Scan for the cell matching the given text and deliver its [x, y] coordinate at center. 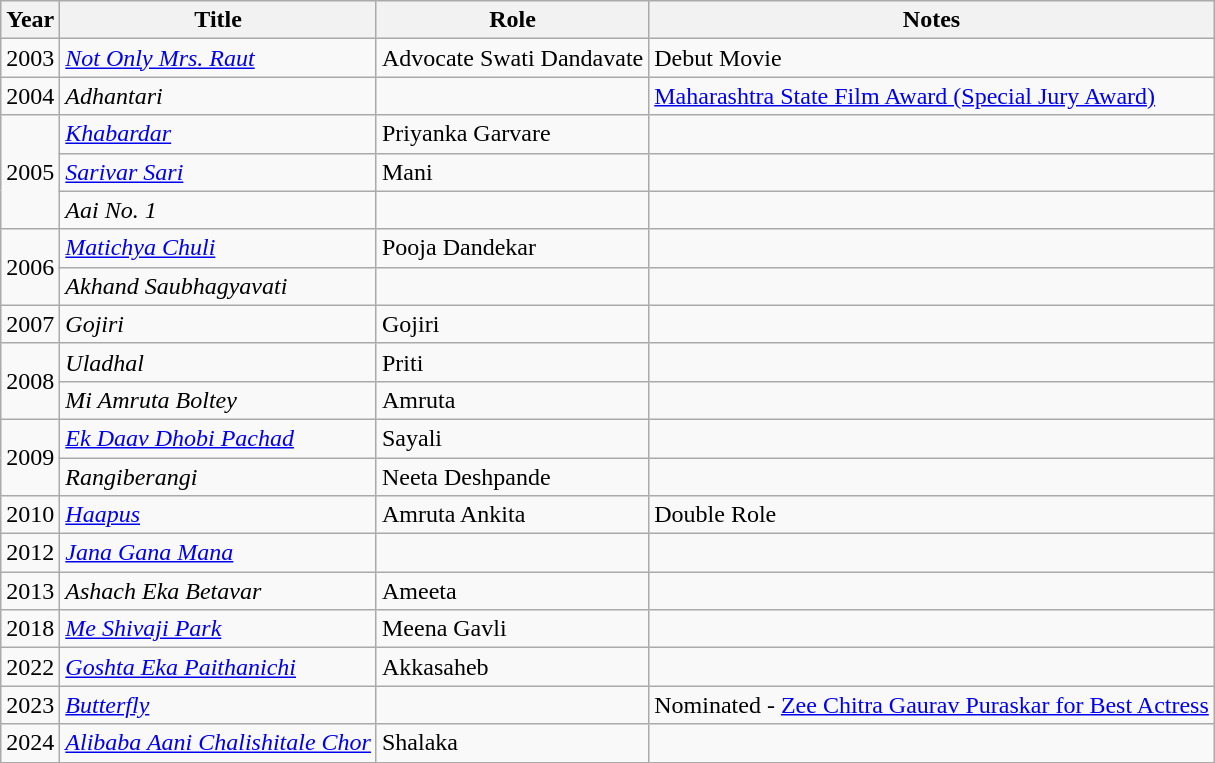
2004 [30, 96]
Me Shivaji Park [218, 629]
Pooja Dandekar [512, 248]
2010 [30, 515]
Akhand Saubhagyavati [218, 286]
Meena Gavli [512, 629]
2006 [30, 267]
Priyanka Garvare [512, 134]
Year [30, 20]
Advocate Swati Dandavate [512, 58]
2007 [30, 324]
Jana Gana Mana [218, 553]
Not Only Mrs. Raut [218, 58]
Ek Daav Dhobi Pachad [218, 438]
Title [218, 20]
2008 [30, 381]
2012 [30, 553]
Role [512, 20]
Maharashtra State Film Award (Special Jury Award) [932, 96]
Notes [932, 20]
Ashach Eka Betavar [218, 591]
Matichya Chuli [218, 248]
2005 [30, 172]
2022 [30, 667]
Amruta [512, 400]
Haapus [218, 515]
2024 [30, 743]
Debut Movie [932, 58]
2013 [30, 591]
2009 [30, 457]
Shalaka [512, 743]
2023 [30, 705]
Priti [512, 362]
Akkasaheb [512, 667]
Rangiberangi [218, 477]
2018 [30, 629]
Nominated - Zee Chitra Gaurav Puraskar for Best Actress [932, 705]
Mi Amruta Boltey [218, 400]
Aai No. 1 [218, 210]
2003 [30, 58]
Ameeta [512, 591]
Uladhal [218, 362]
Sarivar Sari [218, 172]
Butterfly [218, 705]
Adhantari [218, 96]
Goshta Eka Paithanichi [218, 667]
Double Role [932, 515]
Alibaba Aani Chalishitale Chor [218, 743]
Sayali [512, 438]
Mani [512, 172]
Khabardar [218, 134]
Amruta Ankita [512, 515]
Neeta Deshpande [512, 477]
